Determine the (x, y) coordinate at the center of the cell enclosing the given text.  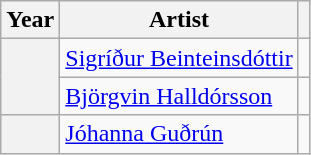
Björgvin Halldórsson (179, 96)
Sigríður Beinteinsdóttir (179, 58)
Year (30, 20)
Jóhanna Guðrún (179, 134)
Artist (179, 20)
